Locate the cell with the specified text and output its [X, Y] center coordinate. 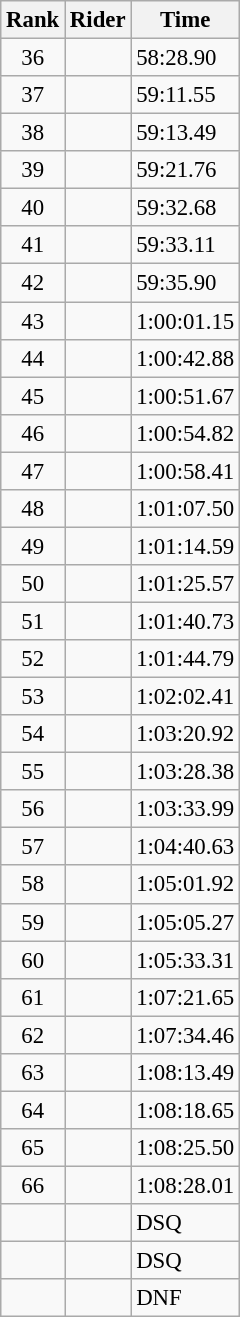
43 [33, 321]
59:21.76 [186, 170]
62 [33, 1035]
41 [33, 245]
1:03:28.38 [186, 772]
1:02:02.41 [186, 697]
53 [33, 697]
1:07:21.65 [186, 997]
1:05:05.27 [186, 922]
1:01:07.50 [186, 509]
64 [33, 1110]
1:05:33.31 [186, 960]
37 [33, 95]
1:08:28.01 [186, 1185]
48 [33, 509]
60 [33, 960]
45 [33, 396]
1:01:44.79 [186, 659]
42 [33, 283]
47 [33, 471]
58:28.90 [186, 58]
Rider [98, 20]
1:05:01.92 [186, 885]
59:32.68 [186, 208]
52 [33, 659]
59 [33, 922]
1:01:14.59 [186, 546]
1:00:58.41 [186, 471]
49 [33, 546]
57 [33, 847]
59:33.11 [186, 245]
1:08:18.65 [186, 1110]
66 [33, 1185]
1:03:20.92 [186, 734]
1:01:40.73 [186, 621]
63 [33, 1073]
56 [33, 809]
1:04:40.63 [186, 847]
59:11.55 [186, 95]
Time [186, 20]
59:13.49 [186, 133]
51 [33, 621]
36 [33, 58]
1:08:25.50 [186, 1148]
44 [33, 358]
1:00:51.67 [186, 396]
58 [33, 885]
1:00:42.88 [186, 358]
61 [33, 997]
Rank [33, 20]
1:00:54.82 [186, 433]
38 [33, 133]
1:07:34.46 [186, 1035]
59:35.90 [186, 283]
46 [33, 433]
65 [33, 1148]
39 [33, 170]
1:01:25.57 [186, 584]
1:03:33.99 [186, 809]
40 [33, 208]
55 [33, 772]
54 [33, 734]
50 [33, 584]
DNF [186, 1298]
1:00:01.15 [186, 321]
1:08:13.49 [186, 1073]
